For the text-containing cell, return its midpoint in [x, y] coordinate format. 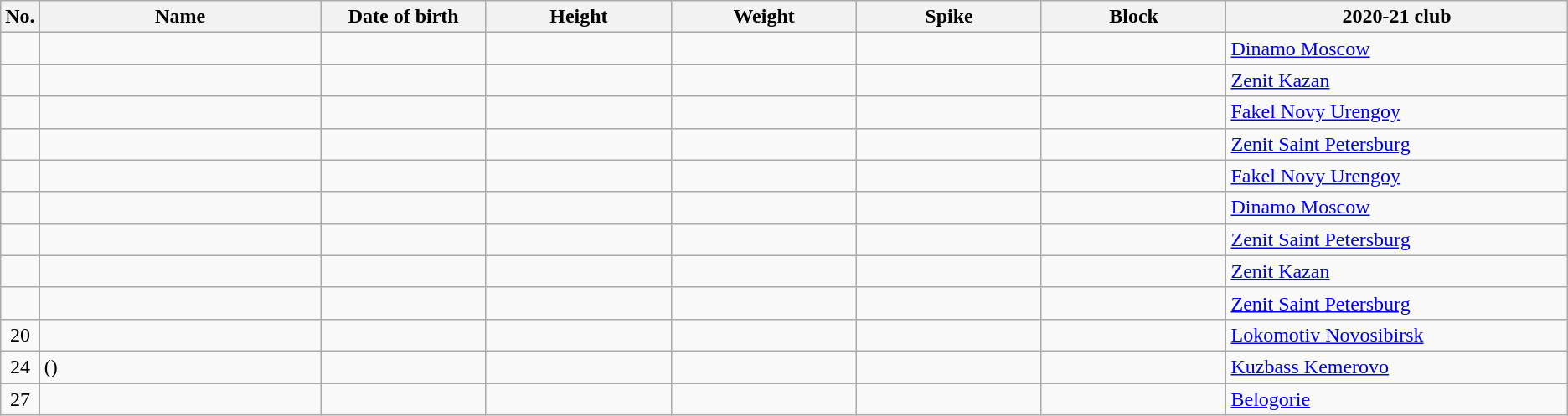
Name [180, 17]
Height [578, 17]
Weight [764, 17]
Lokomotiv Novosibirsk [1397, 335]
Belogorie [1397, 399]
() [180, 367]
Kuzbass Kemerovo [1397, 367]
Block [1134, 17]
Date of birth [404, 17]
Spike [950, 17]
20 [20, 335]
27 [20, 399]
24 [20, 367]
No. [20, 17]
2020-21 club [1397, 17]
